Scan for the cell matching the given text and deliver its (x, y) coordinate at center. 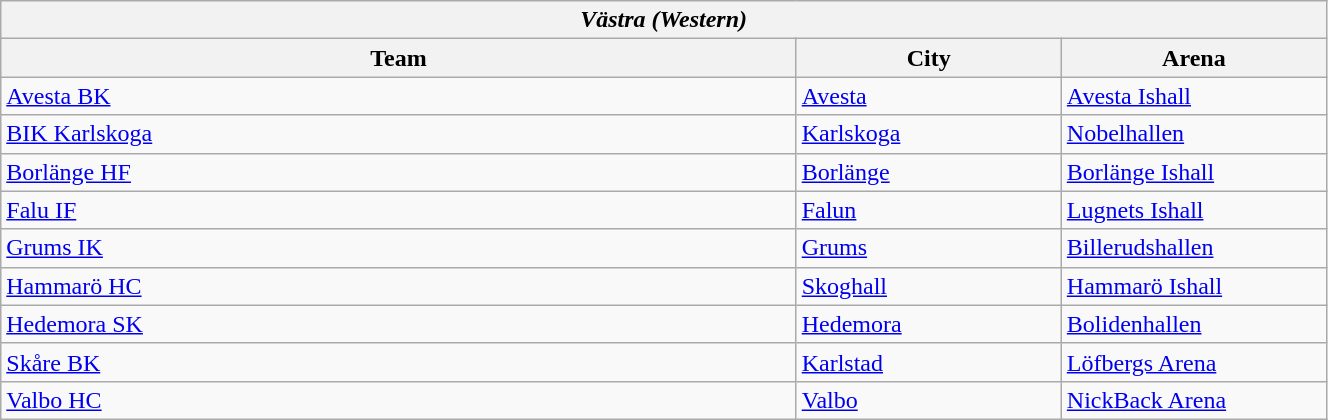
Nobelhallen (1194, 134)
Hammarö Ishall (1194, 286)
Skoghall (928, 286)
Karlstad (928, 362)
Hedemora SK (398, 324)
Grums (928, 248)
Borlänge HF (398, 172)
BIK Karlskoga (398, 134)
Bolidenhallen (1194, 324)
Valbo HC (398, 400)
City (928, 58)
Grums IK (398, 248)
Hammarö HC (398, 286)
Avesta Ishall (1194, 96)
Avesta (928, 96)
Avesta BK (398, 96)
Skåre BK (398, 362)
Falu IF (398, 210)
Karlskoga (928, 134)
Hedemora (928, 324)
Borlänge Ishall (1194, 172)
Falun (928, 210)
NickBack Arena (1194, 400)
Arena (1194, 58)
Billerudshallen (1194, 248)
Valbo (928, 400)
Västra (Western) (664, 20)
Lugnets Ishall (1194, 210)
Borlänge (928, 172)
Löfbergs Arena (1194, 362)
Team (398, 58)
